Provide the (x, y) coordinate of the cell's center where the given text is located.  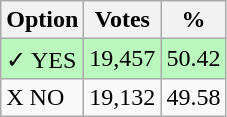
Option (42, 20)
✓ YES (42, 59)
50.42 (194, 59)
49.58 (194, 97)
X NO (42, 97)
19,132 (122, 97)
19,457 (122, 59)
% (194, 20)
Votes (122, 20)
